Search for the cell housing the specified text and yield its (X, Y) center coordinate. 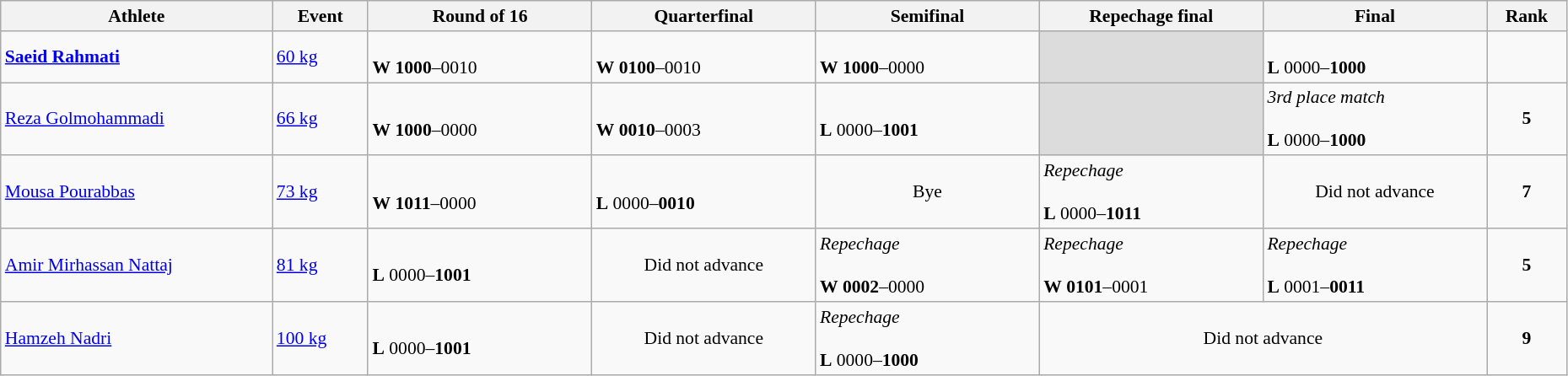
L 0000–1000 (1375, 57)
Reza Golmohammadi (137, 120)
RepechageW 0002–0000 (928, 265)
Quarterfinal (703, 16)
9 (1527, 339)
3rd place matchL 0000–1000 (1375, 120)
W 0010–0003 (703, 120)
RepechageL 0000–1000 (928, 339)
Hamzeh Nadri (137, 339)
RepechageL 0001–0011 (1375, 265)
Round of 16 (479, 16)
RepechageL 0000–1011 (1150, 192)
Saeid Rahmati (137, 57)
L 0000–0010 (703, 192)
Semifinal (928, 16)
81 kg (321, 265)
RepechageW 0101–0001 (1150, 265)
W 1011–0000 (479, 192)
Athlete (137, 16)
Final (1375, 16)
Event (321, 16)
Bye (928, 192)
Rank (1527, 16)
60 kg (321, 57)
W 0100–0010 (703, 57)
66 kg (321, 120)
W 1000–0010 (479, 57)
73 kg (321, 192)
Repechage final (1150, 16)
Mousa Pourabbas (137, 192)
7 (1527, 192)
100 kg (321, 339)
Amir Mirhassan Nattaj (137, 265)
